Determine the (x, y) coordinate at the center of the cell enclosing the given text.  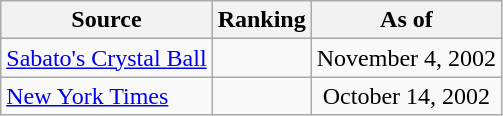
Ranking (262, 20)
Source (106, 20)
New York Times (106, 96)
Sabato's Crystal Ball (106, 58)
October 14, 2002 (406, 96)
November 4, 2002 (406, 58)
As of (406, 20)
